Locate the cell with the specified text and output its [x, y] center coordinate. 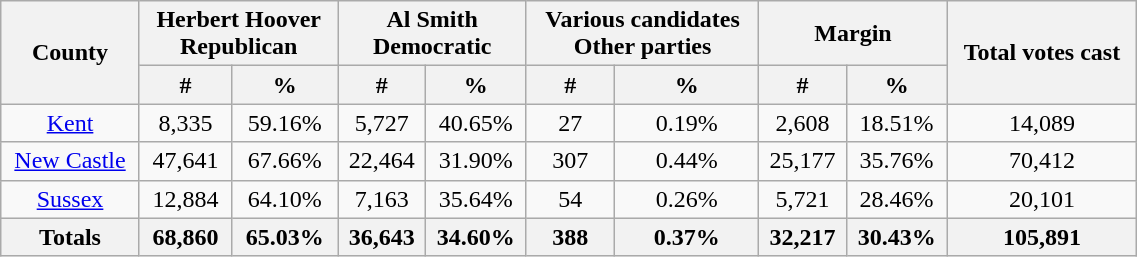
307 [570, 161]
12,884 [185, 199]
35.76% [896, 161]
Total votes cast [1042, 52]
25,177 [802, 161]
Al SmithDemocratic [432, 34]
Herbert HooverRepublican [238, 34]
31.90% [476, 161]
8,335 [185, 123]
Margin [853, 34]
70,412 [1042, 161]
54 [570, 199]
7,163 [382, 199]
Totals [70, 237]
36,643 [382, 237]
Sussex [70, 199]
27 [570, 123]
14,089 [1042, 123]
28.46% [896, 199]
2,608 [802, 123]
5,721 [802, 199]
5,727 [382, 123]
68,860 [185, 237]
65.03% [286, 237]
388 [570, 237]
64.10% [286, 199]
0.44% [686, 161]
20,101 [1042, 199]
0.37% [686, 237]
0.26% [686, 199]
Various candidatesOther parties [642, 34]
34.60% [476, 237]
New Castle [70, 161]
22,464 [382, 161]
47,641 [185, 161]
0.19% [686, 123]
Kent [70, 123]
59.16% [286, 123]
40.65% [476, 123]
67.66% [286, 161]
35.64% [476, 199]
30.43% [896, 237]
18.51% [896, 123]
County [70, 52]
105,891 [1042, 237]
32,217 [802, 237]
